Return [X, Y] of the center of cell containing provided text 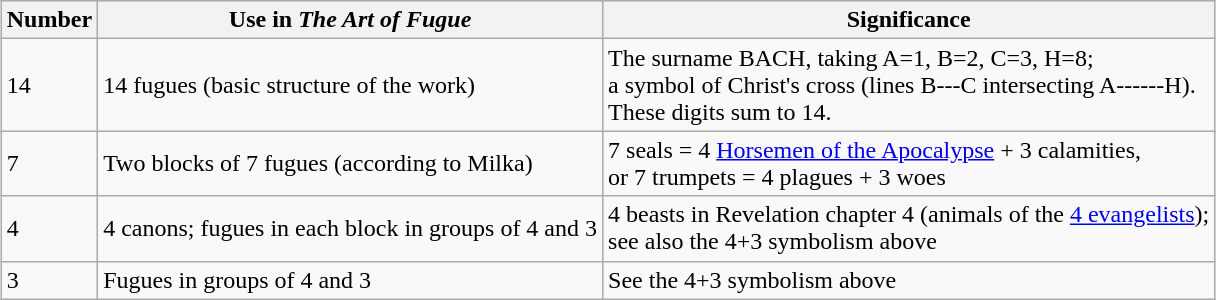
4 canons; fugues in each block in groups of 4 and 3 [350, 228]
See the 4+3 symbolism above [909, 280]
7 seals = 4 Horsemen of the Apocalypse + 3 calamities,or 7 trumpets = 4 plagues + 3 woes [909, 164]
14 fugues (basic structure of the work) [350, 85]
4 [49, 228]
Fugues in groups of 4 and 3 [350, 280]
Significance [909, 20]
Use in The Art of Fugue [350, 20]
Number [49, 20]
4 beasts in Revelation chapter 4 (animals of the 4 evangelists);see also the 4+3 symbolism above [909, 228]
Two blocks of 7 fugues (according to Milka) [350, 164]
3 [49, 280]
7 [49, 164]
14 [49, 85]
The surname BACH, taking A=1, B=2, C=3, H=8;a symbol of Christ's cross (lines B---C intersecting A------H).These digits sum to 14. [909, 85]
